Provide the [X, Y] coordinate of the cell's center where the given text is located.  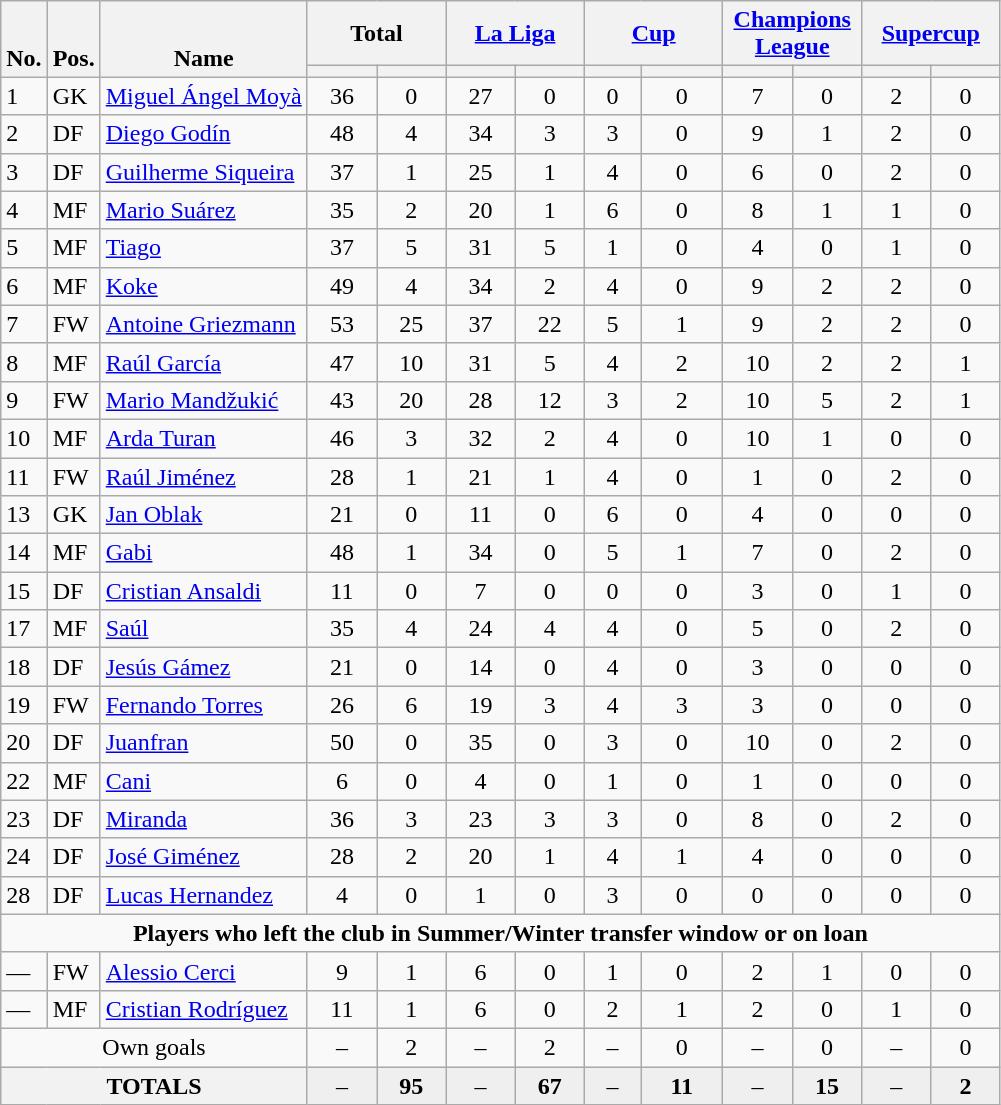
Pos. [74, 39]
12 [550, 400]
No. [24, 39]
Champions League [792, 34]
13 [24, 515]
Koke [204, 286]
Cristian Rodríguez [204, 1009]
La Liga [516, 34]
Jan Oblak [204, 515]
47 [342, 362]
Mario Mandžukić [204, 400]
Arda Turan [204, 438]
18 [24, 667]
Cristian Ansaldi [204, 591]
Players who left the club in Summer/Winter transfer window or on loan [500, 933]
67 [550, 1085]
TOTALS [154, 1085]
17 [24, 629]
46 [342, 438]
Raúl García [204, 362]
Cup [654, 34]
Miranda [204, 819]
Name [204, 39]
José Giménez [204, 857]
Jesús Gámez [204, 667]
Lucas Hernandez [204, 895]
Cani [204, 781]
Guilherme Siqueira [204, 172]
Supercup [932, 34]
Antoine Griezmann [204, 324]
26 [342, 705]
32 [480, 438]
Own goals [154, 1047]
Tiago [204, 248]
Diego Godín [204, 134]
95 [412, 1085]
Juanfran [204, 743]
Mario Suárez [204, 210]
Miguel Ángel Moyà [204, 96]
Fernando Torres [204, 705]
Gabi [204, 553]
27 [480, 96]
49 [342, 286]
Raúl Jiménez [204, 477]
Total [376, 34]
53 [342, 324]
Alessio Cerci [204, 971]
Saúl [204, 629]
50 [342, 743]
43 [342, 400]
